Determine the [x, y] coordinate at the center of the cell enclosing the given text.  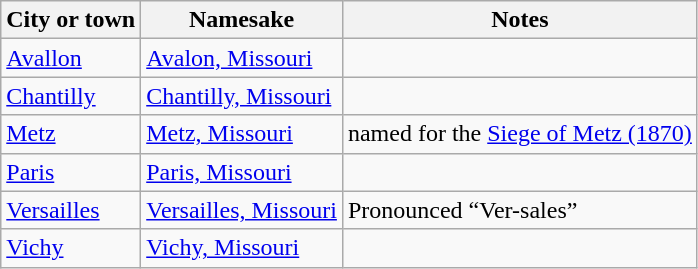
named for the Siege of Metz (1870) [520, 134]
City or town [71, 20]
Metz, Missouri [242, 134]
Notes [520, 20]
Chantilly [71, 96]
Vichy [71, 248]
Metz [71, 134]
Namesake [242, 20]
Avalon, Missouri [242, 58]
Versailles [71, 210]
Paris, Missouri [242, 172]
Versailles, Missouri [242, 210]
Avallon [71, 58]
Chantilly, Missouri [242, 96]
Paris [71, 172]
Pronounced “Ver-sales” [520, 210]
Vichy, Missouri [242, 248]
